For the text-containing cell, return its midpoint in [X, Y] coordinate format. 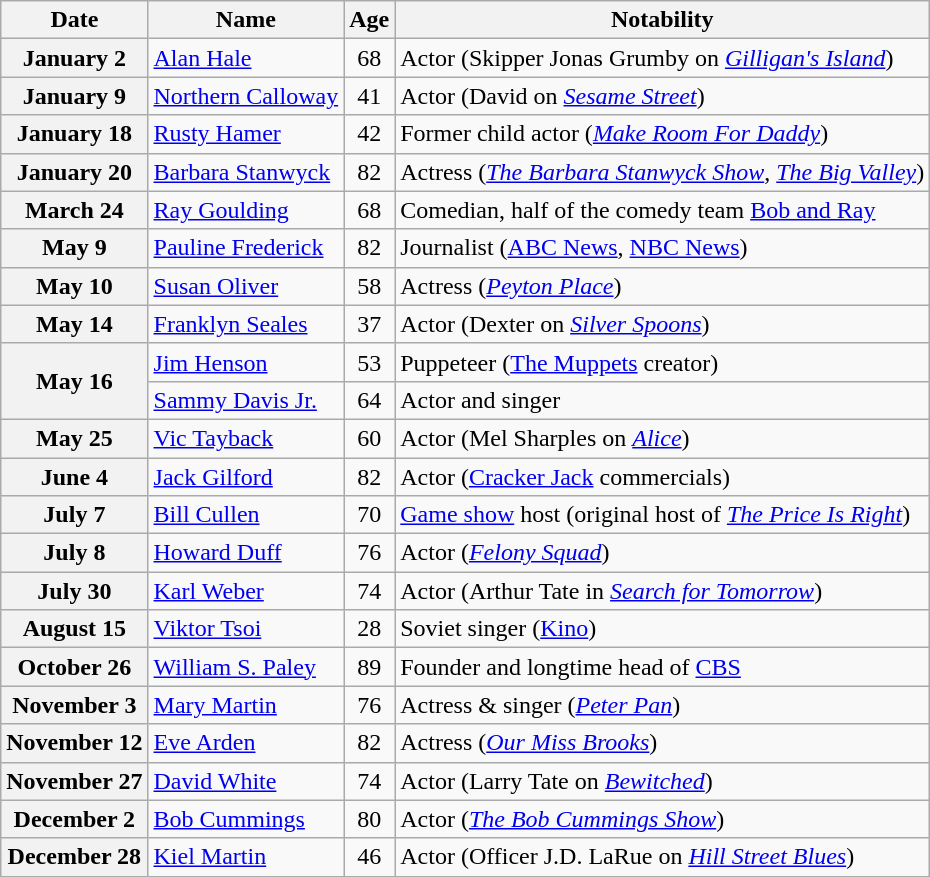
July 7 [74, 515]
37 [370, 324]
Actor (Skipper Jonas Grumby on Gilligan's Island) [662, 58]
Eve Arden [246, 743]
Viktor Tsoi [246, 629]
July 30 [74, 591]
46 [370, 857]
November 27 [74, 781]
January 9 [74, 96]
Bill Cullen [246, 515]
November 3 [74, 705]
Actor (Officer J.D. LaRue on Hill Street Blues) [662, 857]
June 4 [74, 477]
May 14 [74, 324]
Notability [662, 20]
May 25 [74, 438]
July 8 [74, 553]
Comedian, half of the comedy team Bob and Ray [662, 210]
Susan Oliver [246, 286]
March 24 [74, 210]
December 2 [74, 819]
May 10 [74, 286]
Bob Cummings [246, 819]
David White [246, 781]
Jack Gilford [246, 477]
Barbara Stanwyck [246, 172]
November 12 [74, 743]
Actor (Larry Tate on Bewitched) [662, 781]
January 20 [74, 172]
Name [246, 20]
Journalist (ABC News, NBC News) [662, 248]
89 [370, 667]
Actor (Felony Squad) [662, 553]
Age [370, 20]
Karl Weber [246, 591]
Actor (David on Sesame Street) [662, 96]
Howard Duff [246, 553]
January 2 [74, 58]
December 28 [74, 857]
58 [370, 286]
Mary Martin [246, 705]
William S. Paley [246, 667]
Former child actor (Make Room For Daddy) [662, 134]
Actress & singer (Peter Pan) [662, 705]
70 [370, 515]
Actress (The Barbara Stanwyck Show, The Big Valley) [662, 172]
80 [370, 819]
Date [74, 20]
Actor (The Bob Cummings Show) [662, 819]
May 9 [74, 248]
Rusty Hamer [246, 134]
Vic Tayback [246, 438]
Actress (Our Miss Brooks) [662, 743]
Actress (Peyton Place) [662, 286]
Pauline Frederick [246, 248]
41 [370, 96]
Jim Henson [246, 362]
Founder and longtime head of CBS [662, 667]
64 [370, 400]
Northern Calloway [246, 96]
Actor (Mel Sharples on Alice) [662, 438]
January 18 [74, 134]
Actor (Cracker Jack commercials) [662, 477]
28 [370, 629]
Actor (Dexter on Silver Spoons) [662, 324]
October 26 [74, 667]
53 [370, 362]
Actor (Arthur Tate in Search for Tomorrow) [662, 591]
Sammy Davis Jr. [246, 400]
Franklyn Seales [246, 324]
Puppeteer (The Muppets creator) [662, 362]
Alan Hale [246, 58]
60 [370, 438]
May 16 [74, 381]
Actor and singer [662, 400]
Game show host (original host of The Price Is Right) [662, 515]
Kiel Martin [246, 857]
August 15 [74, 629]
42 [370, 134]
Soviet singer (Kino) [662, 629]
Ray Goulding [246, 210]
